Capture the cell that displays the provided text and extract its (x, y) central coordinate. 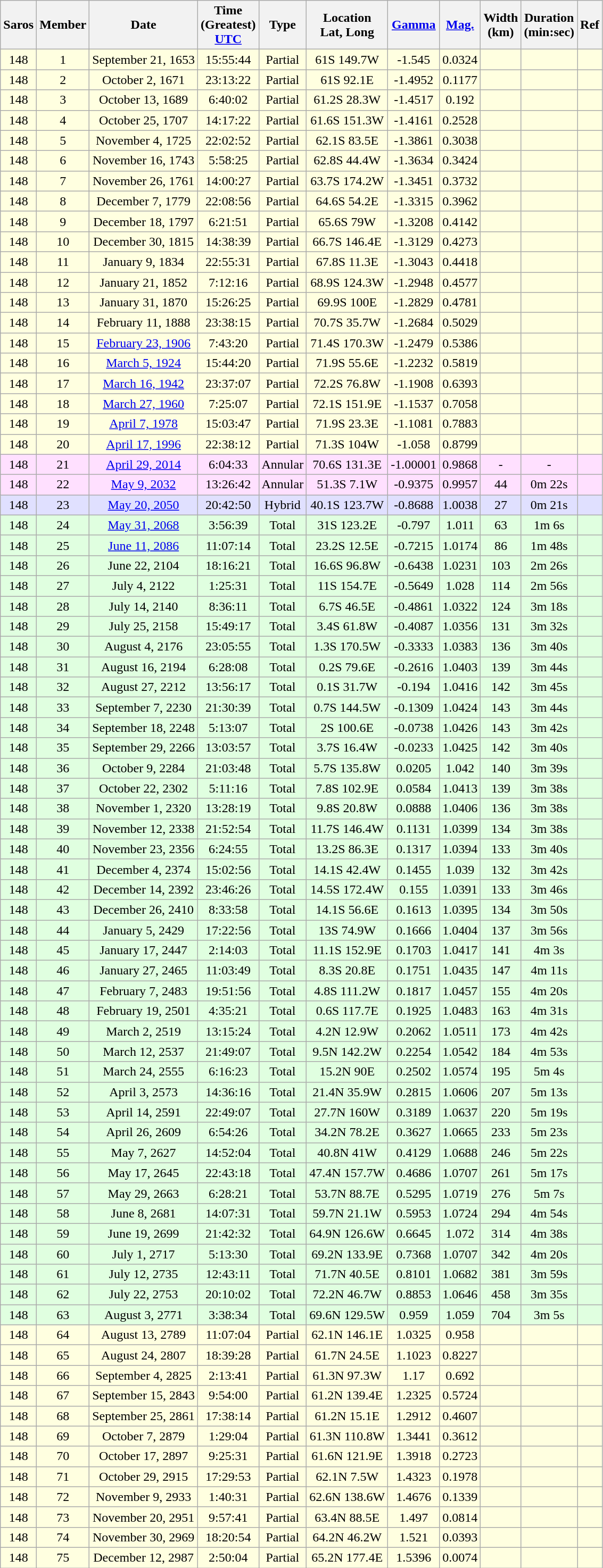
0.1703 (414, 950)
-1.1081 (414, 424)
0.1131 (414, 829)
Mag. (460, 25)
13:56:17 (228, 687)
October 13, 1689 (144, 100)
15:44:20 (228, 363)
1:40:31 (228, 1497)
1.0606 (460, 1092)
-0.6438 (414, 565)
0.5295 (414, 1193)
-1.00001 (414, 464)
63.4N 88.5E (347, 1517)
0.2815 (414, 1092)
22:43:18 (228, 1173)
-1.3043 (414, 262)
1.0637 (460, 1112)
3m 35s (549, 1295)
23:46:26 (228, 889)
-1.4161 (414, 120)
47 (63, 991)
2:14:03 (228, 950)
February 7, 2483 (144, 991)
-0.8688 (414, 505)
0.0584 (414, 788)
70.7S 35.7W (347, 323)
9 (63, 221)
11:03:49 (228, 971)
0.7883 (460, 424)
0.0324 (460, 60)
132 (501, 869)
July 4, 2122 (144, 586)
22:38:12 (228, 444)
1.3S 170.5W (347, 647)
6.7S 46.5E (347, 606)
71.4S 170.3W (347, 343)
1.0719 (460, 1193)
233 (501, 1132)
Date (144, 25)
0.3038 (460, 140)
February 23, 1906 (144, 343)
17:29:53 (228, 1477)
1.0724 (460, 1213)
October 9, 2284 (144, 768)
Member (63, 25)
August 13, 2789 (144, 1335)
1.0231 (460, 565)
184 (501, 1052)
2:13:41 (228, 1375)
0.6393 (460, 383)
0.5819 (460, 363)
39 (63, 829)
Width(km) (501, 25)
1.0424 (460, 707)
72.1S 151.9E (347, 404)
1.011 (460, 525)
-1.1908 (414, 383)
13:26:42 (228, 485)
-1.3634 (414, 161)
18:39:28 (228, 1355)
458 (501, 1295)
0.959 (414, 1315)
9:25:31 (228, 1456)
1.497 (414, 1517)
51.3S 7.1W (347, 485)
21:42:32 (228, 1233)
17:38:14 (228, 1416)
December 30, 1815 (144, 241)
1.5396 (414, 1557)
1.028 (460, 586)
66.7S 146.4E (347, 241)
21 (63, 464)
1:29:04 (228, 1436)
October 25, 1707 (144, 120)
0.7S 144.5W (347, 707)
73 (63, 1517)
1.0325 (414, 1335)
6:28:21 (228, 1193)
November 26, 1761 (144, 181)
1.0406 (460, 808)
21.4N 35.9W (347, 1092)
61.3N 110.8W (347, 1436)
March 5, 1924 (144, 363)
1.0682 (460, 1274)
April 14, 2591 (144, 1112)
7:43:20 (228, 343)
3m 39s (549, 768)
8 (63, 201)
-0.0233 (414, 748)
23:13:22 (228, 80)
6:21:51 (228, 221)
October 2, 1671 (144, 80)
71.9S 55.6E (347, 363)
21:03:48 (228, 768)
5:13:07 (228, 728)
62.6N 138.6W (347, 1497)
140 (501, 768)
17:22:56 (228, 930)
April 29, 2014 (144, 464)
14:07:31 (228, 1213)
1m 6s (549, 525)
4.2N 12.9W (347, 1031)
1.4323 (414, 1477)
40.1S 123.7W (347, 505)
0.1817 (414, 991)
1.0542 (460, 1052)
Gamma (414, 25)
7.8S 102.9E (347, 788)
64.9N 126.6W (347, 1233)
April 17, 1996 (144, 444)
67.8S 11.3E (347, 262)
1.072 (460, 1233)
Saros (19, 25)
-1.4517 (414, 100)
November 12, 2338 (144, 829)
1.0383 (460, 647)
1.042 (460, 768)
51 (63, 1072)
-0.4087 (414, 627)
69.6N 129.5W (347, 1315)
0.0205 (414, 768)
June 22, 2104 (144, 565)
December 4, 2374 (144, 869)
34 (63, 728)
72.2S 76.8W (347, 383)
65.2N 177.4E (347, 1557)
1.521 (414, 1537)
155 (501, 991)
0.192 (460, 100)
March 27, 1960 (144, 404)
April 3, 2573 (144, 1092)
22 (63, 485)
December 12, 2987 (144, 1557)
68.9S 124.3W (347, 282)
January 5, 2429 (144, 930)
61S 92.1E (347, 80)
12:43:11 (228, 1274)
72.2N 46.7W (347, 1295)
1m 48s (549, 545)
1.0399 (460, 829)
January 17, 2447 (144, 950)
November 23, 2356 (144, 849)
1.0425 (460, 748)
0.1666 (414, 930)
10 (63, 241)
July 14, 2140 (144, 606)
May 29, 2663 (144, 1193)
20:10:02 (228, 1295)
54 (63, 1132)
22:08:56 (228, 201)
0.5953 (414, 1213)
-1.3129 (414, 241)
46 (63, 971)
1.2325 (414, 1396)
246 (501, 1153)
71.3S 104W (347, 444)
October 17, 2897 (144, 1456)
5.7S 135.8W (347, 768)
August 27, 2212 (144, 687)
-0.9375 (414, 485)
7 (63, 181)
21:52:54 (228, 829)
-1.2829 (414, 303)
0.9957 (460, 485)
23:05:55 (228, 647)
75 (63, 1557)
18:20:54 (228, 1537)
4m 11s (549, 971)
November 4, 1725 (144, 140)
0.8227 (460, 1355)
June 8, 2681 (144, 1213)
4m 3s (549, 950)
59 (63, 1233)
71.9S 23.3E (347, 424)
2S 100.6E (347, 728)
15:03:47 (228, 424)
-0.194 (414, 687)
July 22, 2753 (144, 1295)
704 (501, 1315)
36 (63, 768)
43 (63, 910)
0.7058 (460, 404)
0.0888 (414, 808)
0.692 (460, 1375)
59.7N 21.1W (347, 1213)
August 24, 2807 (144, 1355)
0.4142 (460, 221)
Time(Greatest)UTC (228, 25)
74 (63, 1537)
1.0574 (460, 1072)
32 (63, 687)
0.8799 (460, 444)
November 20, 2951 (144, 1517)
1:25:31 (228, 586)
0.9868 (460, 464)
13:15:24 (228, 1031)
13:03:57 (228, 748)
0.3424 (460, 161)
141 (501, 950)
6:40:02 (228, 100)
41 (63, 869)
3m 59s (549, 1274)
January 31, 1870 (144, 303)
-1.058 (414, 444)
3m 45s (549, 687)
23.2S 12.5E (347, 545)
1.0413 (460, 788)
-0.797 (414, 525)
61.7N 24.5E (347, 1355)
35 (63, 748)
13S 74.9W (347, 930)
0.1925 (414, 1011)
61.3N 97.3W (347, 1375)
67 (63, 1396)
0.3189 (414, 1112)
July 12, 2735 (144, 1274)
6:04:33 (228, 464)
-0.2616 (414, 667)
0.1177 (460, 80)
131 (501, 627)
January 9, 1834 (144, 262)
1.1023 (414, 1355)
0.6645 (414, 1233)
0.3962 (460, 201)
66 (63, 1375)
38 (63, 808)
13.2S 86.3E (347, 849)
62 (63, 1295)
61.2S 28.3W (347, 100)
3:56:39 (228, 525)
13 (63, 303)
4:35:21 (228, 1011)
61S 149.7W (347, 60)
January 21, 1852 (144, 282)
71 (63, 1477)
22:55:31 (228, 262)
1.3918 (414, 1456)
July 1, 2717 (144, 1254)
23:37:07 (228, 383)
261 (501, 1173)
1.2912 (414, 1416)
May 31, 2068 (144, 525)
11.7S 146.4W (347, 829)
5m 17s (549, 1173)
September 18, 2248 (144, 728)
0.3627 (414, 1132)
5m 19s (549, 1112)
0.1978 (460, 1477)
May 17, 2645 (144, 1173)
61.2N 15.1E (347, 1416)
6:24:55 (228, 849)
60 (63, 1254)
65 (63, 1355)
314 (501, 1233)
18 (63, 404)
1.0688 (460, 1153)
3m 32s (549, 627)
20 (63, 444)
3.7S 16.4W (347, 748)
63.7S 174.2W (347, 181)
207 (501, 1092)
11.1S 152.9E (347, 950)
6:54:26 (228, 1132)
103 (501, 565)
1.4676 (414, 1497)
64 (63, 1335)
8:33:58 (228, 910)
December 18, 1797 (144, 221)
55 (63, 1153)
52 (63, 1092)
March 2, 2519 (144, 1031)
-0.5649 (414, 586)
40 (63, 849)
-0.1309 (414, 707)
21:49:07 (228, 1052)
15:55:44 (228, 60)
-0.3333 (414, 647)
0.2062 (414, 1031)
14.1S 56.6E (347, 910)
15:02:56 (228, 869)
0.2254 (414, 1052)
0.4607 (460, 1416)
62.8S 44.4W (347, 161)
26 (63, 565)
August 4, 2176 (144, 647)
-1.1537 (414, 404)
0.2723 (460, 1456)
14:38:39 (228, 241)
0.5724 (460, 1396)
4m 31s (549, 1011)
5m 4s (549, 1072)
Type (283, 25)
1.0394 (460, 849)
381 (501, 1274)
3m 5s (549, 1315)
0.0393 (460, 1537)
May 20, 2050 (144, 505)
0.1455 (414, 869)
69.2N 133.9E (347, 1254)
1.0416 (460, 687)
12 (63, 282)
0.2528 (460, 120)
0.4418 (460, 262)
56 (63, 1173)
1.0391 (460, 889)
0.5386 (460, 343)
276 (501, 1193)
July 25, 2158 (144, 627)
11 (63, 262)
May 9, 2032 (144, 485)
147 (501, 971)
114 (501, 586)
0.1339 (460, 1497)
33 (63, 707)
342 (501, 1254)
64.6S 54.2E (347, 201)
1.0395 (460, 910)
November 30, 2969 (144, 1537)
4m 38s (549, 1233)
22:49:07 (228, 1112)
294 (501, 1213)
1.039 (460, 869)
14:52:04 (228, 1153)
-1.3861 (414, 140)
1.0511 (460, 1031)
163 (501, 1011)
0.3732 (460, 181)
September 25, 2861 (144, 1416)
8.3S 20.8E (347, 971)
December 7, 1779 (144, 201)
3m 18s (549, 606)
124 (501, 606)
14:17:22 (228, 120)
0.0814 (460, 1517)
1.3441 (414, 1436)
December 26, 2410 (144, 910)
15:49:17 (228, 627)
1.0457 (460, 991)
14:00:27 (228, 181)
8:36:11 (228, 606)
February 19, 2501 (144, 1011)
Ref (590, 25)
220 (501, 1112)
0.1317 (414, 849)
0m 21s (549, 505)
5m 23s (549, 1132)
9.5N 142.2W (347, 1052)
4.8S 111.2W (347, 991)
-1.3208 (414, 221)
5 (63, 140)
0.2S 79.6E (347, 667)
-1.3451 (414, 181)
5:11:16 (228, 788)
3.4S 61.8W (347, 627)
0.958 (460, 1335)
0.8853 (414, 1295)
70.6S 131.3E (347, 464)
0.4129 (414, 1153)
0.2502 (414, 1072)
53.7N 88.7E (347, 1193)
30 (63, 647)
0.1751 (414, 971)
14.5S 172.4W (347, 889)
11:07:04 (228, 1335)
14.1S 42.4W (347, 869)
-1.3315 (414, 201)
5m 22s (549, 1153)
October 7, 2879 (144, 1436)
31 (63, 667)
61.6N 121.9E (347, 1456)
1.0646 (460, 1295)
25 (63, 545)
11:07:14 (228, 545)
4m 42s (549, 1031)
October 29, 2915 (144, 1477)
October 22, 2302 (144, 788)
137 (501, 930)
5:13:30 (228, 1254)
50 (63, 1052)
0.0074 (460, 1557)
1.17 (414, 1375)
69 (63, 1436)
15:26:25 (228, 303)
48 (63, 1011)
1.0322 (460, 606)
November 9, 2933 (144, 1497)
16.6S 96.8W (347, 565)
16 (63, 363)
September 15, 2843 (144, 1396)
1.0665 (460, 1132)
28 (63, 606)
Duration(min:sec) (549, 25)
53 (63, 1112)
LocationLat, Long (347, 25)
September 21, 1653 (144, 60)
70 (63, 1456)
February 11, 1888 (144, 323)
19 (63, 424)
0.155 (414, 889)
-0.0738 (414, 728)
December 14, 2392 (144, 889)
Hybrid (283, 505)
3 (63, 100)
6 (63, 161)
62.1N 146.1E (347, 1335)
23:38:15 (228, 323)
64.2N 46.2W (347, 1537)
0.5029 (460, 323)
6:16:23 (228, 1072)
1.0417 (460, 950)
1.0426 (460, 728)
1.0356 (460, 627)
August 16, 2194 (144, 667)
24 (63, 525)
0.4686 (414, 1173)
-0.7215 (414, 545)
13:28:19 (228, 808)
September 29, 2266 (144, 748)
4 (63, 120)
45 (63, 950)
49 (63, 1031)
5m 7s (549, 1193)
42 (63, 889)
61.2N 139.4E (347, 1396)
1.0435 (460, 971)
0.6S 117.7E (347, 1011)
9:57:41 (228, 1517)
0m 22s (549, 485)
3m 56s (549, 930)
2m 26s (549, 565)
2 (63, 80)
15 (63, 343)
9:54:00 (228, 1396)
0.3612 (460, 1436)
August 3, 2771 (144, 1315)
1.0403 (460, 667)
58 (63, 1213)
April 7, 1978 (144, 424)
3m 46s (549, 889)
2:50:04 (228, 1557)
March 12, 2537 (144, 1052)
1.0483 (460, 1011)
0.7368 (414, 1254)
47.4N 157.7W (347, 1173)
June 19, 2699 (144, 1233)
0.4781 (460, 303)
37 (63, 788)
September 7, 2230 (144, 707)
3m 50s (549, 910)
-1.2948 (414, 282)
23 (63, 505)
15.2N 90E (347, 1072)
195 (501, 1072)
-1.4952 (414, 80)
29 (63, 627)
71.7N 40.5E (347, 1274)
-1.2684 (414, 323)
62.1N 7.5W (347, 1477)
18:16:21 (228, 565)
1 (63, 60)
-1.545 (414, 60)
June 11, 2086 (144, 545)
May 7, 2627 (144, 1153)
5:58:25 (228, 161)
0.4273 (460, 241)
November 16, 1743 (144, 161)
40.8N 41W (347, 1153)
-0.4861 (414, 606)
0.4577 (460, 282)
69.9S 100E (347, 303)
86 (501, 545)
January 27, 2465 (144, 971)
22:02:52 (228, 140)
68 (63, 1416)
14 (63, 323)
3:38:34 (228, 1315)
4m 54s (549, 1213)
61 (63, 1274)
72 (63, 1497)
61.6S 151.3W (347, 120)
0.8101 (414, 1274)
0.1613 (414, 910)
31S 123.2E (347, 525)
20:42:50 (228, 505)
173 (501, 1031)
April 26, 2609 (144, 1132)
7:25:07 (228, 404)
March 16, 1942 (144, 383)
34.2N 78.2E (347, 1132)
57 (63, 1193)
March 24, 2555 (144, 1072)
4m 53s (549, 1052)
17 (63, 383)
27.7N 160W (347, 1112)
19:51:56 (228, 991)
-1.2479 (414, 343)
1.059 (460, 1315)
9.8S 20.8W (347, 808)
7:12:16 (228, 282)
November 1, 2320 (144, 808)
65.6S 79W (347, 221)
0.1S 31.7W (347, 687)
11S 154.7E (347, 586)
6:28:08 (228, 667)
-1.2232 (414, 363)
5m 13s (549, 1092)
14:36:16 (228, 1092)
1.0174 (460, 545)
September 4, 2825 (144, 1375)
21:30:39 (228, 707)
62.1S 83.5E (347, 140)
1.0038 (460, 505)
1.0404 (460, 930)
2m 56s (549, 586)
